Output the [x, y] coordinate of the center of the cell containing the given text.  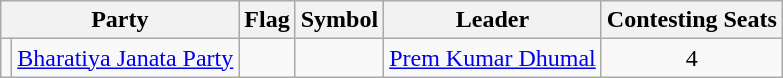
Symbol [339, 20]
Prem Kumar Dhumal [493, 58]
Contesting Seats [692, 20]
4 [692, 58]
Leader [493, 20]
Flag [267, 20]
Bharatiya Janata Party [126, 58]
Party [120, 20]
